Capture the cell that displays the provided text and extract its [X, Y] central coordinate. 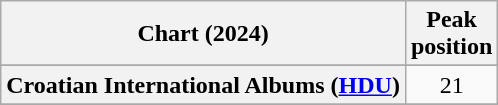
Croatian International Albums (HDU) [204, 85]
Peakposition [451, 34]
Chart (2024) [204, 34]
21 [451, 85]
